Return [x, y] of the center of cell containing provided text 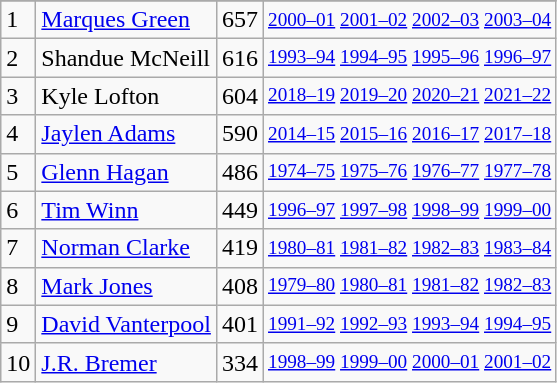
486 [240, 172]
2018–19 2019–20 2020–21 2021–22 [409, 96]
334 [240, 362]
1996–97 1997–98 1998–99 1999–00 [409, 210]
1979–80 1980–81 1981–82 1982–83 [409, 286]
1 [18, 20]
1980–81 1981–82 1982–83 1983–84 [409, 248]
1998–99 1999–00 2000–01 2001–02 [409, 362]
Marques Green [126, 20]
David Vanterpool [126, 324]
Shandue McNeill [126, 58]
9 [18, 324]
1993–94 1994–95 1995–96 1996–97 [409, 58]
10 [18, 362]
1974–75 1975–76 1976–77 1977–78 [409, 172]
419 [240, 248]
7 [18, 248]
449 [240, 210]
2 [18, 58]
4 [18, 134]
401 [240, 324]
604 [240, 96]
2014–15 2015–16 2016–17 2017–18 [409, 134]
8 [18, 286]
Jaylen Adams [126, 134]
2000–01 2001–02 2002–03 2003–04 [409, 20]
1991–92 1992–93 1993–94 1994–95 [409, 324]
5 [18, 172]
408 [240, 286]
3 [18, 96]
Mark Jones [126, 286]
Glenn Hagan [126, 172]
Tim Winn [126, 210]
616 [240, 58]
J.R. Bremer [126, 362]
Kyle Lofton [126, 96]
590 [240, 134]
657 [240, 20]
Norman Clarke [126, 248]
6 [18, 210]
